Capture the cell that displays the provided text and extract its [x, y] central coordinate. 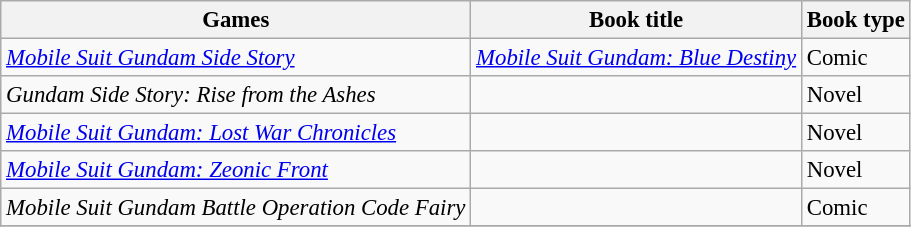
Mobile Suit Gundam: Zeonic Front [236, 170]
Book type [856, 20]
Mobile Suit Gundam: Blue Destiny [636, 58]
Book title [636, 20]
Games [236, 20]
Mobile Suit Gundam Battle Operation Code Fairy [236, 208]
Mobile Suit Gundam: Lost War Chronicles [236, 133]
Gundam Side Story: Rise from the Ashes [236, 95]
Mobile Suit Gundam Side Story [236, 58]
